Scan for the cell matching the given text and deliver its (x, y) coordinate at center. 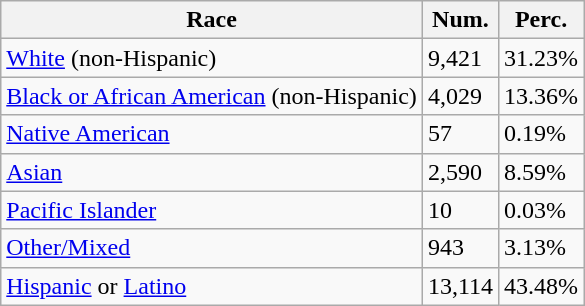
57 (460, 134)
Black or African American (non-Hispanic) (212, 96)
0.19% (542, 134)
8.59% (542, 172)
13,114 (460, 286)
Pacific Islander (212, 210)
3.13% (542, 248)
Hispanic or Latino (212, 286)
Perc. (542, 20)
2,590 (460, 172)
43.48% (542, 286)
Num. (460, 20)
13.36% (542, 96)
943 (460, 248)
Race (212, 20)
9,421 (460, 58)
Native American (212, 134)
Asian (212, 172)
White (non-Hispanic) (212, 58)
31.23% (542, 58)
10 (460, 210)
4,029 (460, 96)
Other/Mixed (212, 248)
0.03% (542, 210)
